Detect which cell encompasses the target text, then output its (x, y) center coordinate. 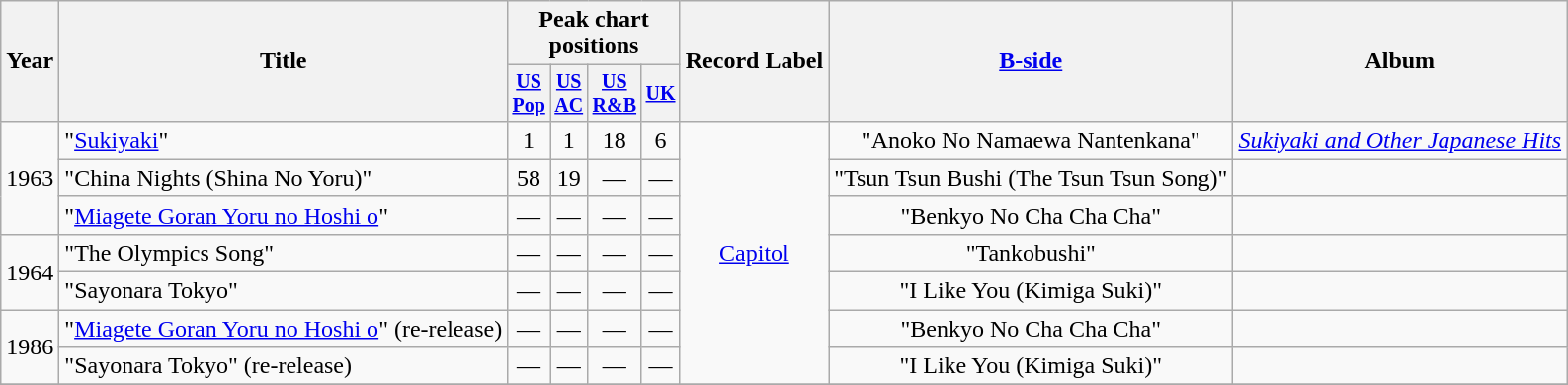
"Tsun Tsun Bushi (The Tsun Tsun Song)" (1032, 178)
1963 (30, 178)
Year (30, 61)
Capitol (754, 253)
B-side (1032, 61)
1986 (30, 347)
Record Label (754, 61)
USPop (530, 93)
USAC (568, 93)
"Sayonara Tokyo" (284, 291)
"Miagete Goran Yoru no Hoshi o" (284, 215)
Sukiyaki and Other Japanese Hits (1400, 140)
UK (660, 93)
1964 (30, 271)
58 (530, 178)
USR&B (615, 93)
Peak chartpositions (595, 34)
18 (615, 140)
"Sukiyaki" (284, 140)
"Sayonara Tokyo" (re-release) (284, 366)
Album (1400, 61)
6 (660, 140)
"Tankobushi" (1032, 253)
"Anoko No Namaewa Nantenkana" (1032, 140)
19 (568, 178)
"China Nights (Shina No Yoru)" (284, 178)
Title (284, 61)
"Miagete Goran Yoru no Hoshi o" (re-release) (284, 329)
"The Olympics Song" (284, 253)
